From the cell containing the given text, extract its center point as (x, y) coordinate. 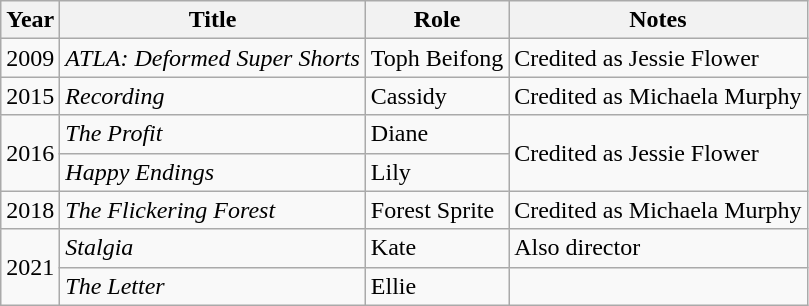
2009 (30, 58)
Diane (436, 134)
Title (213, 20)
2021 (30, 267)
ATLA: Deformed Super Shorts (213, 58)
Forest Sprite (436, 210)
Year (30, 20)
Recording (213, 96)
Stalgia (213, 248)
Lily (436, 172)
Kate (436, 248)
Also director (658, 248)
The Flickering Forest (213, 210)
Notes (658, 20)
Ellie (436, 286)
Happy Endings (213, 172)
2018 (30, 210)
Cassidy (436, 96)
The Letter (213, 286)
The Profit (213, 134)
Toph Beifong (436, 58)
2016 (30, 153)
2015 (30, 96)
Role (436, 20)
